Identify which cell holds the provided text, then report its (X, Y) central coordinate. 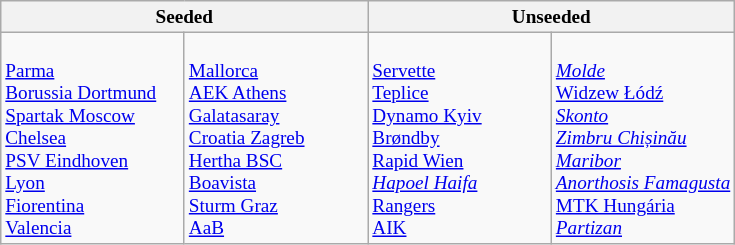
Parma Borussia Dortmund Spartak Moscow Chelsea PSV Eindhoven Lyon Fiorentina Valencia (93, 138)
Servette Teplice Dynamo Kyiv Brøndby Rapid Wien Hapoel Haifa Rangers AIK (460, 138)
Unseeded (552, 17)
Mallorca AEK Athens Galatasaray Croatia Zagreb Hertha BSC Boavista Sturm Graz AaB (276, 138)
Seeded (184, 17)
Molde Widzew Łódź Skonto Zimbru Chișinău Maribor Anorthosis Famagusta MTK Hungária Partizan (643, 138)
